Identify which cell holds the provided text, then report its [x, y] central coordinate. 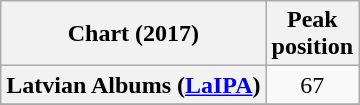
Latvian Albums (LaIPA) [134, 85]
Peakposition [312, 34]
Chart (2017) [134, 34]
67 [312, 85]
